Pinpoint the cell where the given text exists, returning its [x, y] midpoint coordinate. 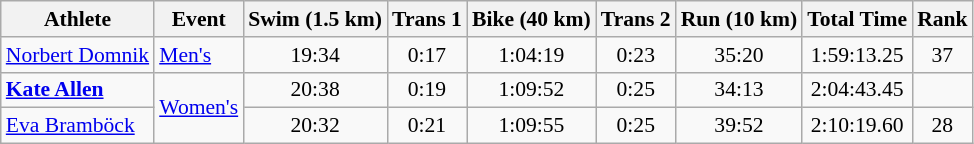
Men's [198, 55]
20:38 [315, 90]
1:09:55 [532, 126]
Trans 2 [636, 19]
Total Time [857, 19]
1:09:52 [532, 90]
Rank [942, 19]
19:34 [315, 55]
39:52 [739, 126]
35:20 [739, 55]
Athlete [78, 19]
Swim (1.5 km) [315, 19]
0:17 [427, 55]
Eva Bramböck [78, 126]
2:04:43.45 [857, 90]
34:13 [739, 90]
0:19 [427, 90]
Run (10 km) [739, 19]
Women's [198, 108]
1:59:13.25 [857, 55]
28 [942, 126]
0:21 [427, 126]
37 [942, 55]
1:04:19 [532, 55]
Norbert Domnik [78, 55]
Event [198, 19]
2:10:19.60 [857, 126]
0:23 [636, 55]
Kate Allen [78, 90]
Bike (40 km) [532, 19]
Trans 1 [427, 19]
20:32 [315, 126]
